For the text-containing cell, return its midpoint in [x, y] coordinate format. 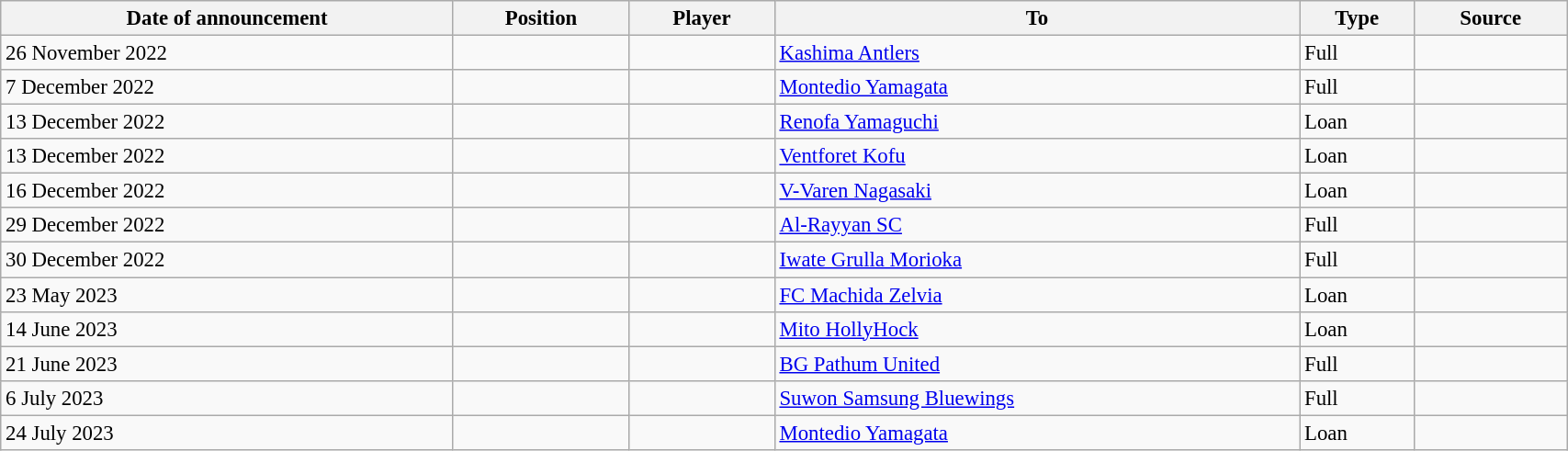
Position [540, 18]
21 June 2023 [228, 364]
To [1037, 18]
Ventforet Kofu [1037, 156]
30 December 2022 [228, 260]
Date of announcement [228, 18]
7 December 2022 [228, 87]
V-Varen Nagasaki [1037, 191]
BG Pathum United [1037, 364]
FC Machida Zelvia [1037, 295]
23 May 2023 [228, 295]
Mito HollyHock [1037, 329]
Suwon Samsung Bluewings [1037, 398]
Iwate Grulla Morioka [1037, 260]
14 June 2023 [228, 329]
29 December 2022 [228, 225]
16 December 2022 [228, 191]
Renofa Yamaguchi [1037, 122]
Kashima Antlers [1037, 53]
Player [702, 18]
24 July 2023 [228, 433]
Type [1358, 18]
26 November 2022 [228, 53]
6 July 2023 [228, 398]
Source [1491, 18]
Al-Rayyan SC [1037, 225]
